Output the [X, Y] coordinate of the center of the cell containing the given text.  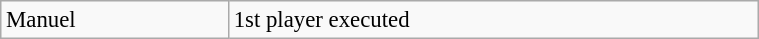
Manuel [115, 20]
1st player executed [492, 20]
